Output the (X, Y) coordinate of the center of the cell containing the given text.  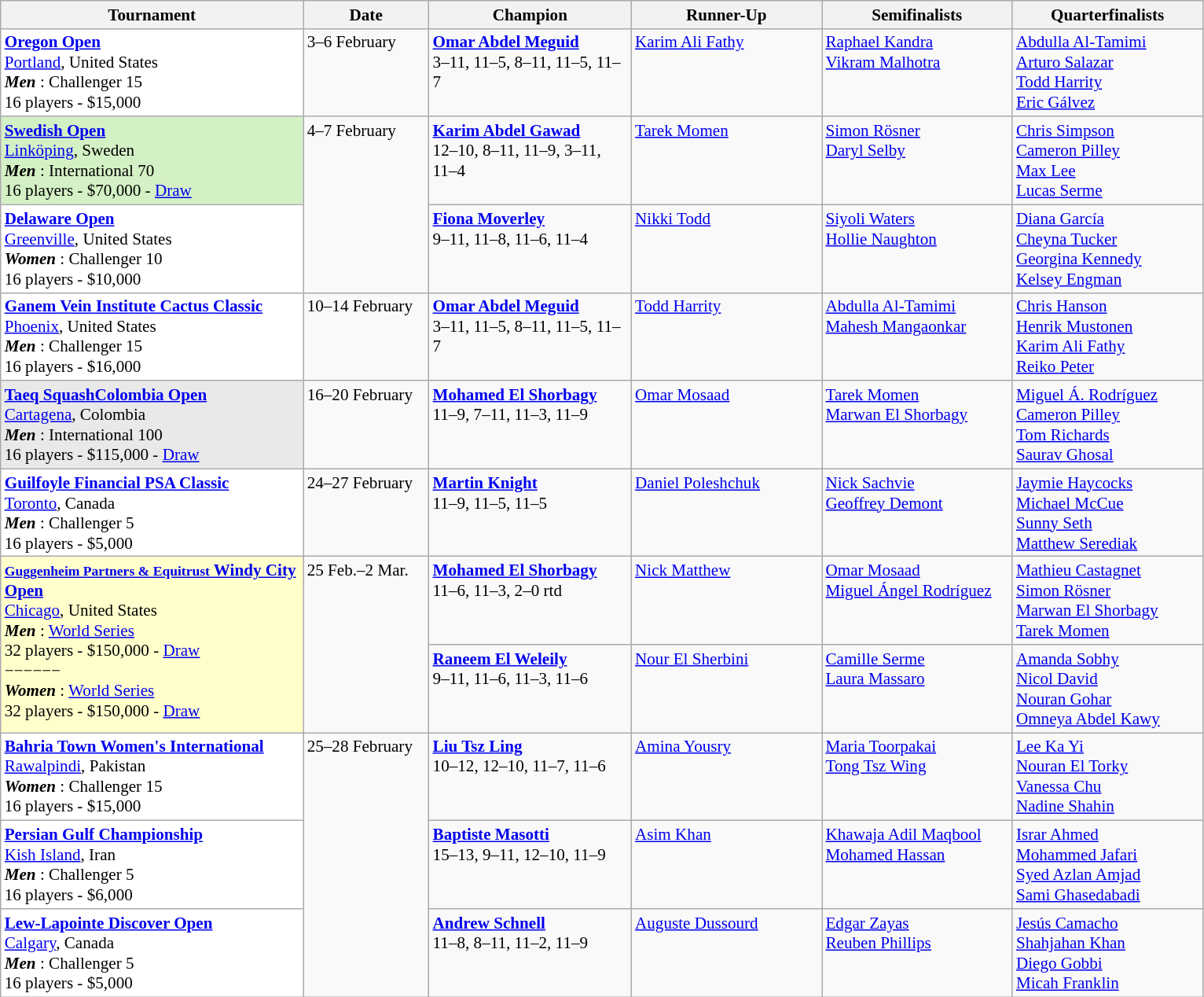
Swedish Open Linköping, Sweden Men : International 7016 players - $70,000 - Draw (152, 160)
Mohamed El Shorbagy11–6, 11–3, 2–0 rtd (530, 601)
Abdulla Al-Tamimi Arturo Salazar Todd Harrity Eric Gálvez (1107, 72)
Amina Yousry (726, 777)
Lew-Lapointe Discover Open Calgary, Canada Men : Challenger 516 players - $5,000 (152, 953)
Daniel Poleshchuk (726, 513)
Raneem El Weleily9–11, 11–6, 11–3, 11–6 (530, 689)
10–14 February (366, 337)
Quarterfinalists (1107, 14)
Date (366, 14)
Raphael Kandra Vikram Malhotra (917, 72)
Omar Mosaad (726, 425)
Asim Khan (726, 865)
Taeq SquashColombia Open Cartagena, Colombia Men : International 10016 players - $115,000 - Draw (152, 425)
Oregon Open Portland, United States Men : Challenger 1516 players - $15,000 (152, 72)
Nick Sachvie Geoffrey Demont (917, 513)
Abdulla Al-Tamimi Mahesh Mangaonkar (917, 337)
Martin Knight11–9, 11–5, 11–5 (530, 513)
16–20 February (366, 425)
Camille Serme Laura Massaro (917, 689)
Diana García Cheyna Tucker Georgina Kennedy Kelsey Engman (1107, 248)
Liu Tsz Ling10–12, 12–10, 11–7, 11–6 (530, 777)
25 Feb.–2 Mar. (366, 645)
Persian Gulf Championship Kish Island, Iran Men : Challenger 516 players - $6,000 (152, 865)
Runner-Up (726, 14)
Jaymie Haycocks Michael McCue Sunny Seth Matthew Serediak (1107, 513)
Ganem Vein Institute Cactus Classic Phoenix, United States Men : Challenger 1516 players - $16,000 (152, 337)
Karim Ali Fathy (726, 72)
Mohamed El Shorbagy11–9, 7–11, 11–3, 11–9 (530, 425)
Baptiste Masotti15–13, 9–11, 12–10, 11–9 (530, 865)
Nikki Todd (726, 248)
Jesús Camacho Shahjahan Khan Diego Gobbi Micah Franklin (1107, 953)
Khawaja Adil Maqbool Mohamed Hassan (917, 865)
Fiona Moverley9–11, 11–8, 11–6, 11–4 (530, 248)
Tarek Momen Marwan El Shorbagy (917, 425)
Andrew Schnell11–8, 8–11, 11–2, 11–9 (530, 953)
Simon Rösner Daryl Selby (917, 160)
Omar Mosaad Miguel Ángel Rodríguez (917, 601)
Israr Ahmed Mohammed Jafari Syed Azlan Amjad Sami Ghasedabadi (1107, 865)
25–28 February (366, 865)
Mathieu Castagnet Simon Rösner Marwan El Shorbagy Tarek Momen (1107, 601)
Tournament (152, 14)
Maria Toorpakai Tong Tsz Wing (917, 777)
Champion (530, 14)
Bahria Town Women's International Rawalpindi, Pakistan Women : Challenger 1516 players - $15,000 (152, 777)
Chris Simpson Cameron Pilley Max Lee Lucas Serme (1107, 160)
Delaware Open Greenville, United States Women : Challenger 1016 players - $10,000 (152, 248)
Siyoli Waters Hollie Naughton (917, 248)
Guilfoyle Financial PSA Classic Toronto, Canada Men : Challenger 516 players - $5,000 (152, 513)
Edgar Zayas Reuben Phillips (917, 953)
Miguel Á. Rodríguez Cameron Pilley Tom Richards Saurav Ghosal (1107, 425)
Nour El Sherbini (726, 689)
Tarek Momen (726, 160)
3–6 February (366, 72)
4–7 February (366, 204)
Semifinalists (917, 14)
24–27 February (366, 513)
Karim Abdel Gawad12–10, 8–11, 11–9, 3–11, 11–4 (530, 160)
Auguste Dussourd (726, 953)
Nick Matthew (726, 601)
Chris Hanson Henrik Mustonen Karim Ali Fathy Reiko Peter (1107, 337)
Todd Harrity (726, 337)
Lee Ka Yi Nouran El Torky Vanessa Chu Nadine Shahin (1107, 777)
Amanda Sobhy Nicol David Nouran Gohar Omneya Abdel Kawy (1107, 689)
